Return [x, y] of the center of cell containing provided text 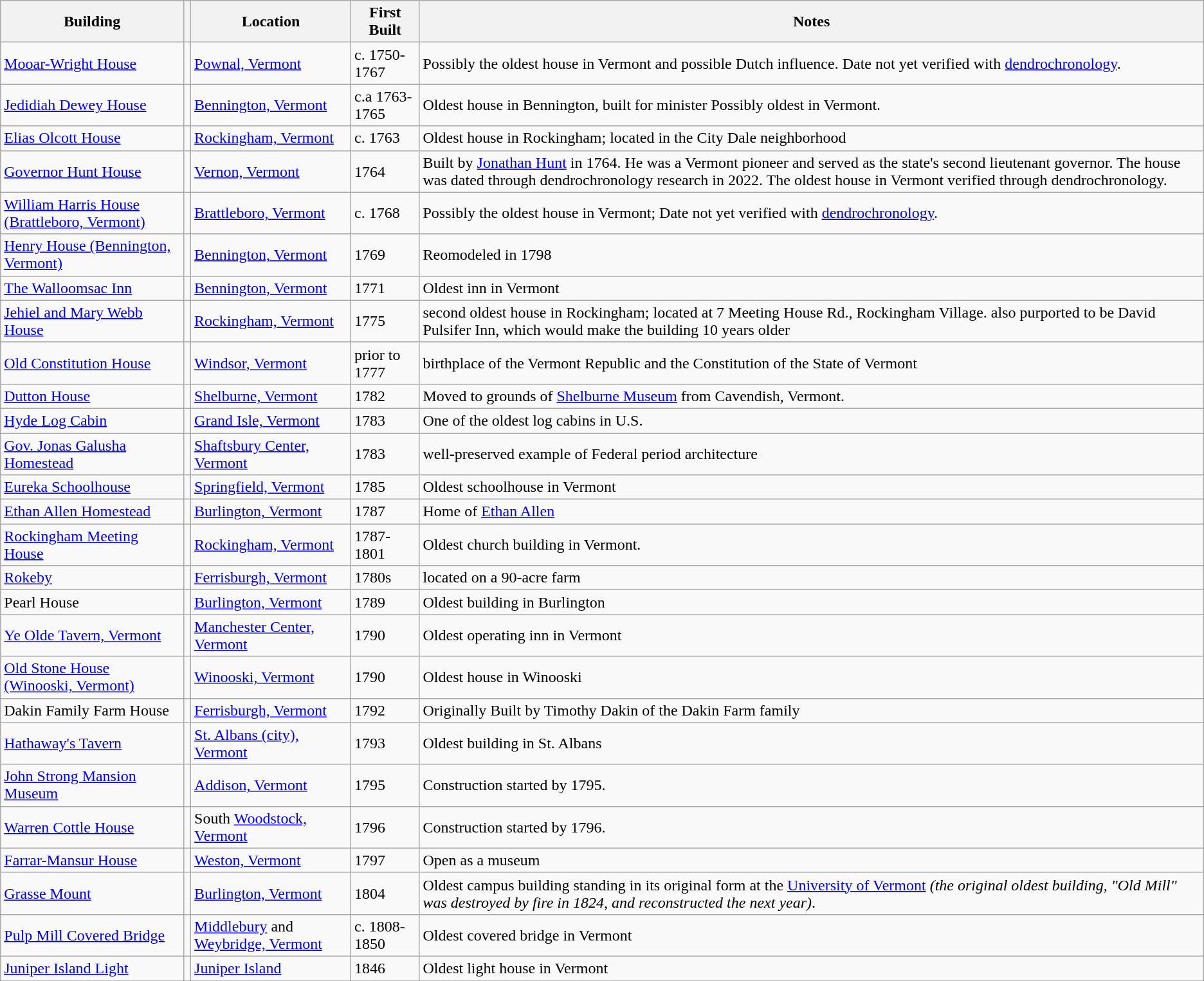
1764 [385, 171]
Mooar-Wright House [93, 63]
1787 [385, 512]
Farrar-Mansur House [93, 860]
Notes [812, 22]
located on a 90-acre farm [812, 578]
well-preserved example of Federal period architecture [812, 454]
Old Constitution House [93, 363]
1769 [385, 255]
Oldest church building in Vermont. [812, 545]
Oldest building in St. Albans [812, 743]
Oldest inn in Vermont [812, 288]
1804 [385, 894]
1782 [385, 396]
Gov. Jonas Galusha Homestead [93, 454]
c. 1750-1767 [385, 63]
First Built [385, 22]
Grasse Mount [93, 894]
1797 [385, 860]
1789 [385, 602]
Ye Olde Tavern, Vermont [93, 635]
Governor Hunt House [93, 171]
Grand Isle, Vermont [271, 420]
Rockingham Meeting House [93, 545]
Old Stone House (Winooski, Vermont) [93, 678]
South Woodstock, Vermont [271, 827]
Jedidiah Dewey House [93, 105]
Weston, Vermont [271, 860]
Jehiel and Mary Webb House [93, 321]
Dutton House [93, 396]
Construction started by 1796. [812, 827]
Open as a museum [812, 860]
Possibly the oldest house in Vermont and possible Dutch influence. Date not yet verified with dendrochronology. [812, 63]
Hyde Log Cabin [93, 420]
1846 [385, 968]
c.a 1763-1765 [385, 105]
Warren Cottle House [93, 827]
Juniper Island [271, 968]
1775 [385, 321]
Pearl House [93, 602]
1795 [385, 786]
Originally Built by Timothy Dakin of the Dakin Farm family [812, 710]
One of the oldest log cabins in U.S. [812, 420]
1796 [385, 827]
Vernon, Vermont [271, 171]
Possibly the oldest house in Vermont; Date not yet verified with dendrochronology. [812, 213]
Location [271, 22]
Home of Ethan Allen [812, 512]
William Harris House (Brattleboro, Vermont) [93, 213]
prior to 1777 [385, 363]
Manchester Center, Vermont [271, 635]
Oldest light house in Vermont [812, 968]
Reomodeled in 1798 [812, 255]
Henry House (Bennington, Vermont) [93, 255]
Elias Olcott House [93, 138]
Springfield, Vermont [271, 487]
Ethan Allen Homestead [93, 512]
Winooski, Vermont [271, 678]
Oldest house in Rockingham; located in the City Dale neighborhood [812, 138]
1780s [385, 578]
Oldest covered bridge in Vermont [812, 935]
Hathaway's Tavern [93, 743]
Juniper Island Light [93, 968]
St. Albans (city), Vermont [271, 743]
Oldest house in Bennington, built for minister Possibly oldest in Vermont. [812, 105]
1785 [385, 487]
c. 1768 [385, 213]
Oldest house in Winooski [812, 678]
1771 [385, 288]
Rokeby [93, 578]
Pownal, Vermont [271, 63]
Shelburne, Vermont [271, 396]
John Strong Mansion Museum [93, 786]
Moved to grounds of Shelburne Museum from Cavendish, Vermont. [812, 396]
Construction started by 1795. [812, 786]
Oldest schoolhouse in Vermont [812, 487]
1792 [385, 710]
Middlebury and Weybridge, Vermont [271, 935]
Shaftsbury Center, Vermont [271, 454]
Oldest operating inn in Vermont [812, 635]
Building [93, 22]
Oldest building in Burlington [812, 602]
c. 1808-1850 [385, 935]
Windsor, Vermont [271, 363]
birthplace of the Vermont Republic and the Constitution of the State of Vermont [812, 363]
1787-1801 [385, 545]
Brattleboro, Vermont [271, 213]
1793 [385, 743]
Pulp Mill Covered Bridge [93, 935]
The Walloomsac Inn [93, 288]
Eureka Schoolhouse [93, 487]
Dakin Family Farm House [93, 710]
c. 1763 [385, 138]
Addison, Vermont [271, 786]
